Identify which cell holds the provided text, then report its (X, Y) central coordinate. 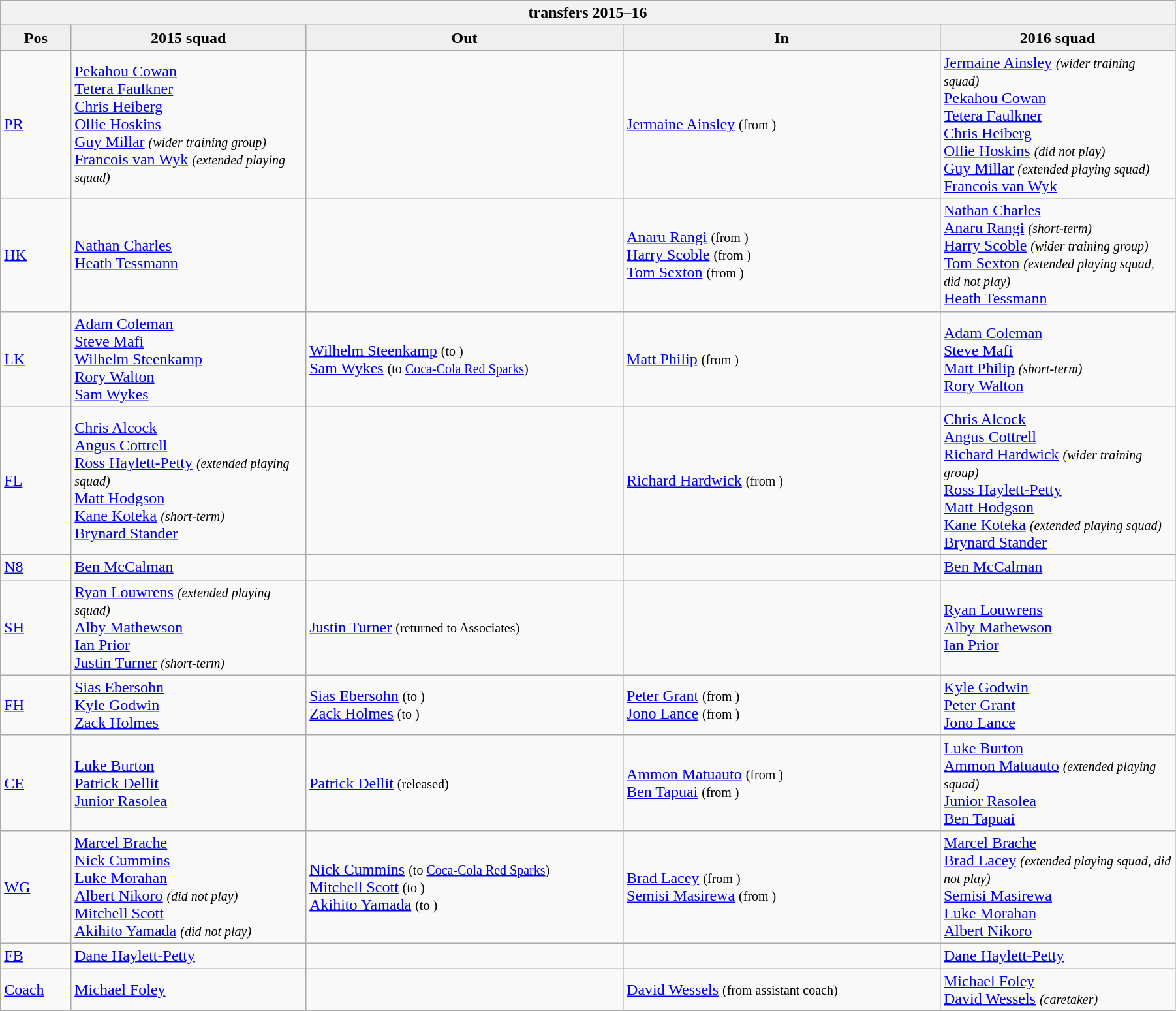
Pekahou CowanTetera FaulknerChris HeibergOllie HoskinsGuy Millar (wider training group)Francois van Wyk (extended playing squad) (189, 124)
Luke BurtonAmmon Matuauto (extended playing squad)Junior RasoleaBen Tapuai (1057, 783)
Chris AlcockAngus CottrellRichard Hardwick (wider training group)Ross Haylett-PettyMatt HodgsonKane Koteka (extended playing squad)Brynard Stander (1057, 480)
WG (36, 886)
Luke BurtonPatrick DellitJunior Rasolea (189, 783)
Ryan LouwrensAlby MathewsonIan Prior (1057, 627)
Kyle GodwinPeter GrantJono Lance (1057, 705)
Richard Hardwick (from ) (782, 480)
Sias EbersohnKyle GodwinZack Holmes (189, 705)
Nathan CharlesAnaru Rangi (short-term)Harry Scoble (wider training group)Tom Sexton (extended playing squad, did not play)Heath Tessmann (1057, 255)
Jermaine Ainsley (from ) (782, 124)
PR (36, 124)
Matt Philip (from ) (782, 359)
Justin Turner (returned to Associates) (465, 627)
Patrick Dellit (released) (465, 783)
transfers 2015–16 (588, 13)
Adam ColemanSteve MafiWilhelm SteenkampRory WaltonSam Wykes (189, 359)
FH (36, 705)
Ammon Matuauto (from ) Ben Tapuai (from ) (782, 783)
Pos (36, 38)
SH (36, 627)
2016 squad (1057, 38)
Coach (36, 989)
David Wessels (from assistant coach) (782, 989)
Marcel BracheBrad Lacey (extended playing squad, did not play)Semisi MasirewaLuke MorahanAlbert Nikoro (1057, 886)
Adam ColemanSteve MafiMatt Philip (short-term)Rory Walton (1057, 359)
CE (36, 783)
Michael Foley David Wessels (caretaker) (1057, 989)
Sias Ebersohn (to ) Zack Holmes (to ) (465, 705)
Marcel BracheNick CumminsLuke MorahanAlbert Nikoro (did not play)Mitchell ScottAkihito Yamada (did not play) (189, 886)
Nick Cummins (to Coca-Cola Red Sparks) Mitchell Scott (to ) Akihito Yamada (to ) (465, 886)
2015 squad (189, 38)
HK (36, 255)
Peter Grant (from ) Jono Lance (from ) (782, 705)
Chris AlcockAngus CottrellRoss Haylett-Petty (extended playing squad)Matt HodgsonKane Koteka (short-term)Brynard Stander (189, 480)
Anaru Rangi (from ) Harry Scoble (from ) Tom Sexton (from ) (782, 255)
Michael Foley (189, 989)
N8 (36, 567)
FB (36, 956)
LK (36, 359)
In (782, 38)
Nathan CharlesHeath Tessmann (189, 255)
Brad Lacey (from ) Semisi Masirewa (from ) (782, 886)
Ryan Louwrens (extended playing squad)Alby MathewsonIan PriorJustin Turner (short-term) (189, 627)
FL (36, 480)
Wilhelm Steenkamp (to ) Sam Wykes (to Coca-Cola Red Sparks) (465, 359)
Out (465, 38)
